Locate the cell with the specified text and output its [X, Y] center coordinate. 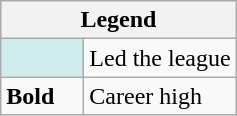
Led the league [160, 58]
Bold [42, 96]
Career high [160, 96]
Legend [118, 20]
